Pinpoint the cell where the given text exists, returning its (X, Y) midpoint coordinate. 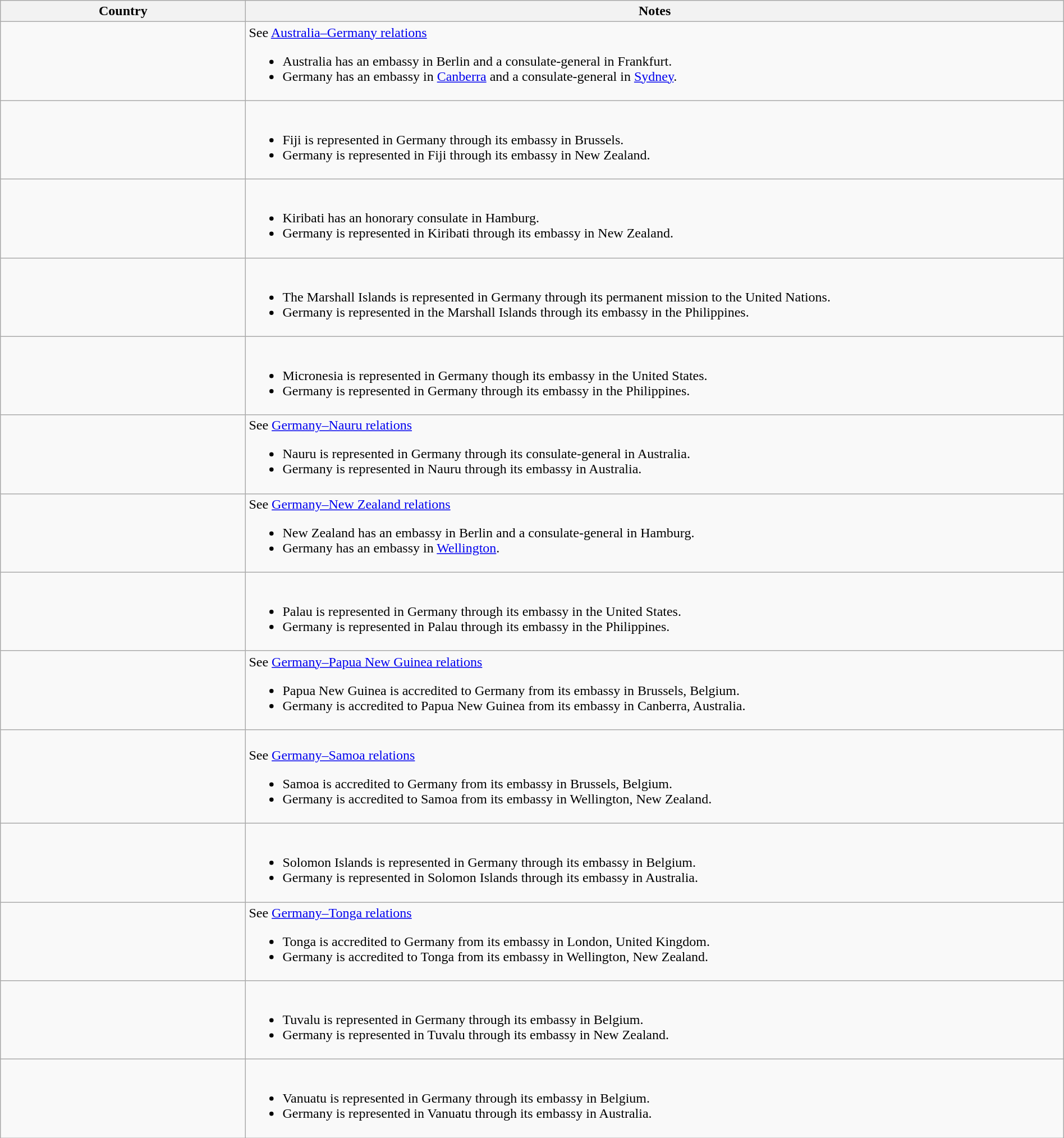
Solomon Islands is represented in Germany through its embassy in Belgium.Germany is represented in Solomon Islands through its embassy in Australia. (654, 862)
Country (123, 11)
Tuvalu is represented in Germany through its embassy in Belgium.Germany is represented in Tuvalu through its embassy in New Zealand. (654, 1020)
Palau is represented in Germany through its embassy in the United States.Germany is represented in Palau through its embassy in the Philippines. (654, 611)
Fiji is represented in Germany through its embassy in Brussels.Germany is represented in Fiji through its embassy in New Zealand. (654, 140)
See Germany–New Zealand relationsNew Zealand has an embassy in Berlin and a consulate-general in Hamburg.Germany has an embassy in Wellington. (654, 533)
Kiribati has an honorary consulate in Hamburg.Germany is represented in Kiribati through its embassy in New Zealand. (654, 218)
Notes (654, 11)
Vanuatu is represented in Germany through its embassy in Belgium.Germany is represented in Vanuatu through its embassy in Australia. (654, 1099)
